From the cell containing the given text, extract its center point as [x, y] coordinate. 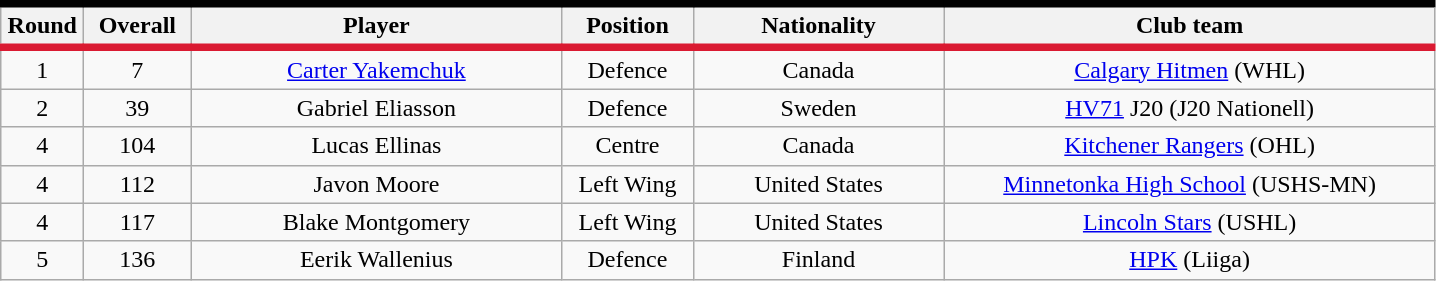
Club team [1190, 26]
39 [138, 108]
Overall [138, 26]
HPK (Liiga) [1190, 260]
Lucas Ellinas [376, 146]
1 [42, 68]
Javon Moore [376, 184]
Blake Montgomery [376, 222]
Eerik Wallenius [376, 260]
Position [628, 26]
Player [376, 26]
Finland [818, 260]
104 [138, 146]
Lincoln Stars (USHL) [1190, 222]
Carter Yakemchuk [376, 68]
Sweden [818, 108]
Round [42, 26]
Nationality [818, 26]
Minnetonka High School (USHS-MN) [1190, 184]
Kitchener Rangers (OHL) [1190, 146]
7 [138, 68]
5 [42, 260]
Centre [628, 146]
112 [138, 184]
HV71 J20 (J20 Nationell) [1190, 108]
Calgary Hitmen (WHL) [1190, 68]
Gabriel Eliasson [376, 108]
136 [138, 260]
2 [42, 108]
117 [138, 222]
